Extract the [X, Y] coordinate from the center of the cell holding the provided text.  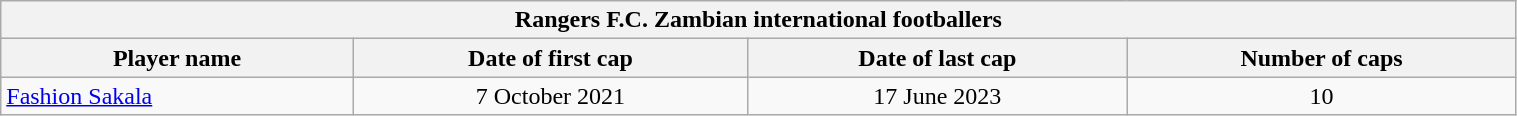
10 [1322, 96]
Date of first cap [550, 58]
Number of caps [1322, 58]
Fashion Sakala [178, 96]
7 October 2021 [550, 96]
Rangers F.C. Zambian international footballers [758, 20]
Player name [178, 58]
Date of last cap [938, 58]
17 June 2023 [938, 96]
